Detect which cell encompasses the target text, then output its (x, y) center coordinate. 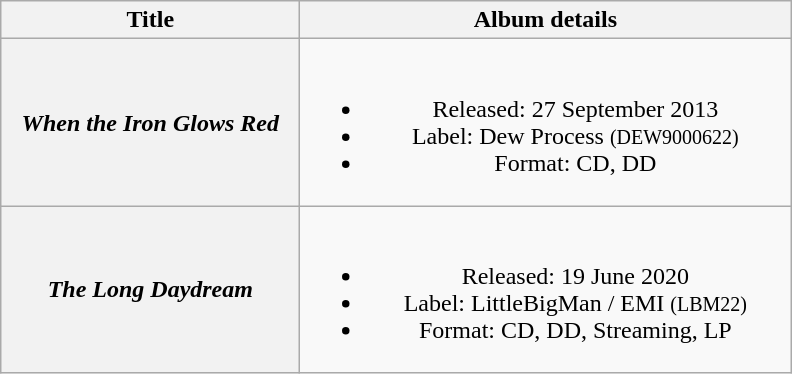
Title (150, 20)
Released: 27 September 2013Label: Dew Process (DEW9000622)Format: CD, DD (546, 122)
Released: 19 June 2020Label: LittleBigMan / EMI (LBM22)Format: CD, DD, Streaming, LP (546, 290)
Album details (546, 20)
When the Iron Glows Red (150, 122)
The Long Daydream (150, 290)
